Detect which cell encompasses the target text, then output its (X, Y) center coordinate. 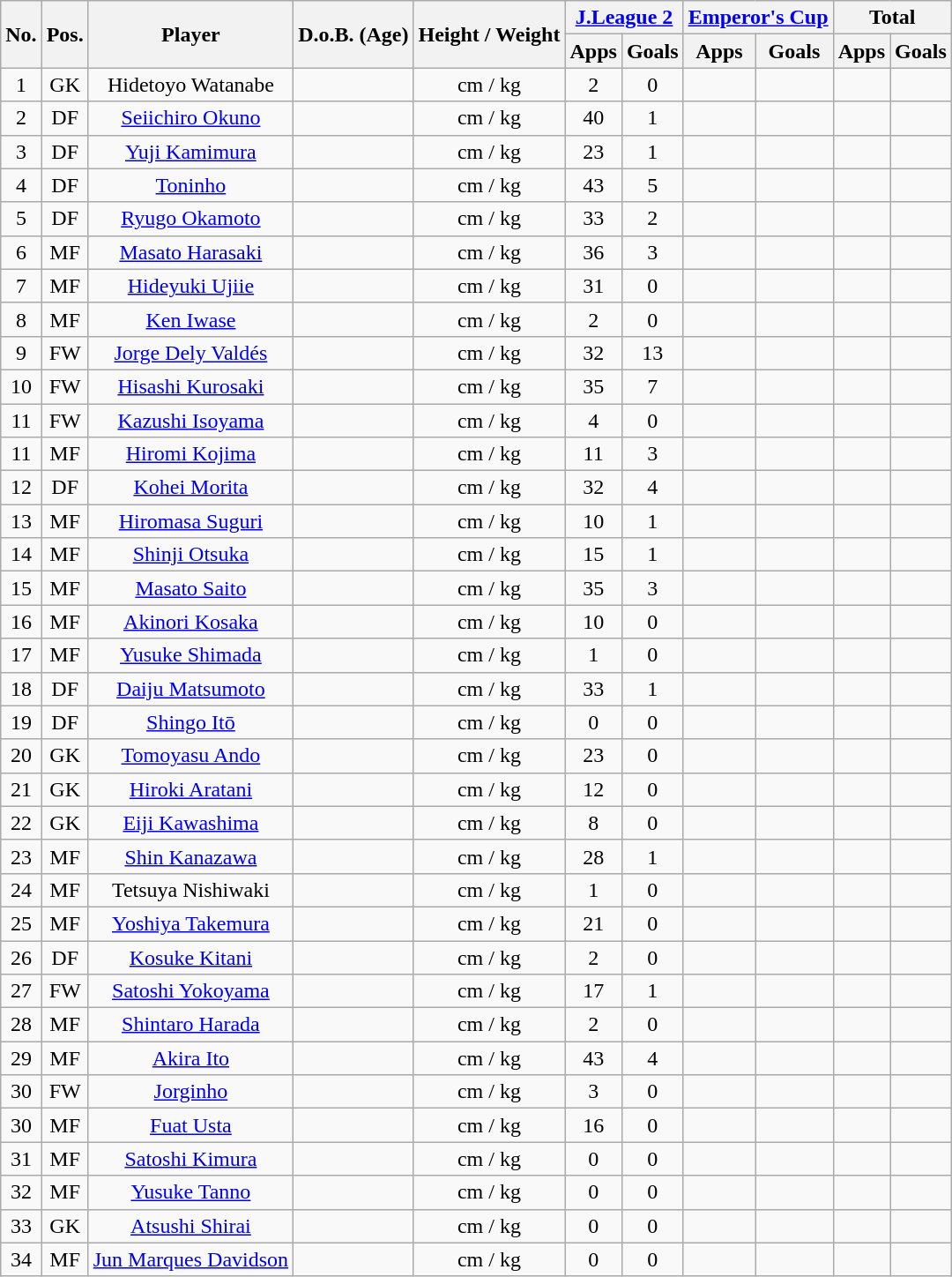
19 (21, 722)
Masato Harasaki (190, 252)
Tomoyasu Ando (190, 756)
Kazushi Isoyama (190, 421)
J.League 2 (624, 18)
Yusuke Tanno (190, 1192)
Hisashi Kurosaki (190, 386)
Yusuke Shimada (190, 655)
20 (21, 756)
24 (21, 890)
Daiju Matsumoto (190, 689)
27 (21, 991)
Shintaro Harada (190, 1025)
14 (21, 555)
26 (21, 957)
18 (21, 689)
Hideyuki Ujiie (190, 286)
Eiji Kawashima (190, 823)
Emperor's Cup (758, 18)
Tetsuya Nishiwaki (190, 890)
34 (21, 1259)
22 (21, 823)
Satoshi Yokoyama (190, 991)
Shin Kanazawa (190, 856)
Player (190, 34)
Kohei Morita (190, 488)
Jorginho (190, 1092)
40 (593, 118)
Hiromi Kojima (190, 454)
Hidetoyo Watanabe (190, 85)
6 (21, 252)
D.o.B. (Age) (353, 34)
25 (21, 923)
Jun Marques Davidson (190, 1259)
Hiroki Aratani (190, 789)
Height / Weight (489, 34)
Masato Saito (190, 588)
Akinori Kosaka (190, 622)
Toninho (190, 185)
Satoshi Kimura (190, 1159)
Hiromasa Suguri (190, 521)
9 (21, 353)
Jorge Dely Valdés (190, 353)
36 (593, 252)
Pos. (65, 34)
Total (892, 18)
Yoshiya Takemura (190, 923)
No. (21, 34)
Shingo Itō (190, 722)
Ken Iwase (190, 319)
Seiichiro Okuno (190, 118)
29 (21, 1058)
Akira Ito (190, 1058)
Atsushi Shirai (190, 1226)
Shinji Otsuka (190, 555)
Kosuke Kitani (190, 957)
Ryugo Okamoto (190, 219)
Yuji Kamimura (190, 152)
Fuat Usta (190, 1125)
